Detect which cell encompasses the target text, then output its [X, Y] center coordinate. 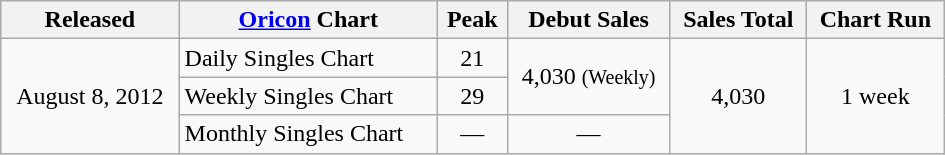
Weekly Singles Chart [308, 96]
4,030 [738, 96]
Debut Sales [588, 20]
Released [90, 20]
29 [472, 96]
Daily Singles Chart [308, 58]
1 week [875, 96]
Oricon Chart [308, 20]
Sales Total [738, 20]
Chart Run [875, 20]
4,030 (Weekly) [588, 77]
21 [472, 58]
Monthly Singles Chart [308, 134]
August 8, 2012 [90, 96]
Peak [472, 20]
